Search for the cell housing the specified text and yield its (x, y) center coordinate. 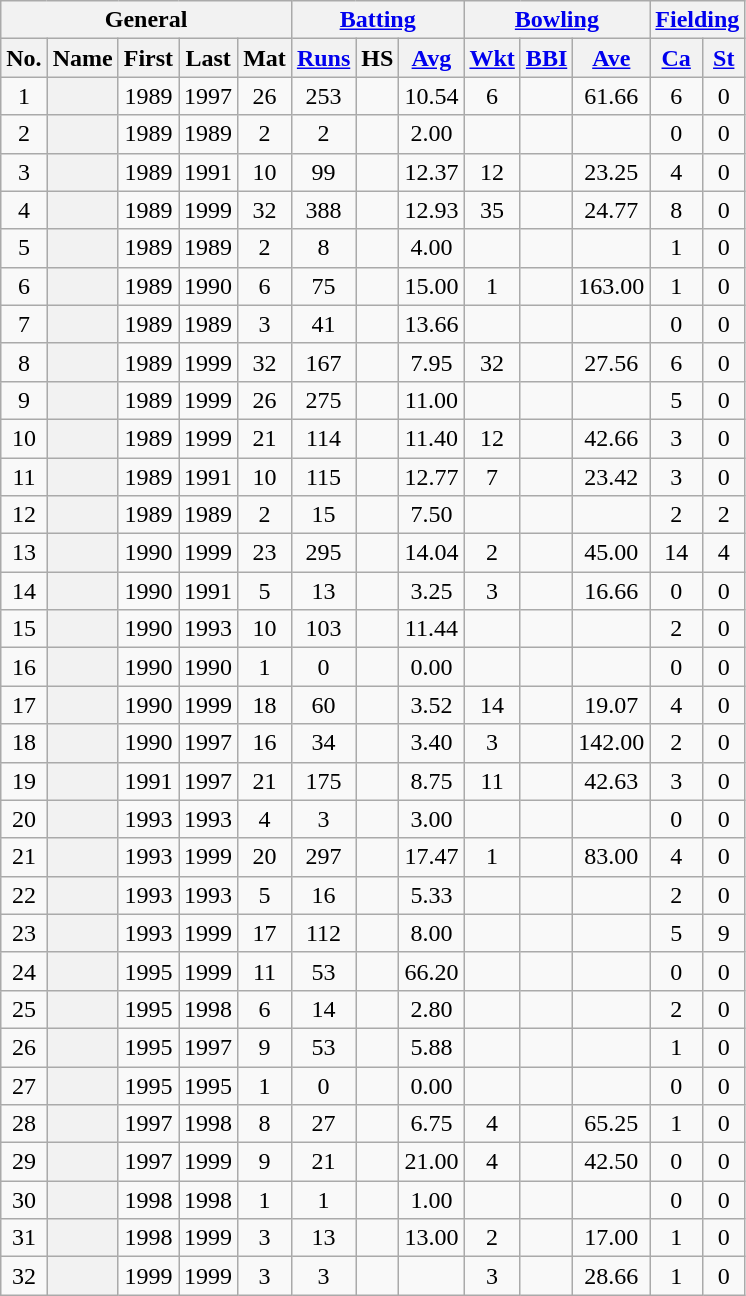
11.44 (432, 629)
295 (323, 553)
13.00 (432, 1238)
61.66 (612, 96)
30 (24, 1200)
41 (323, 324)
Avg (432, 58)
253 (323, 96)
42.63 (612, 781)
Name (82, 58)
388 (323, 210)
142.00 (612, 743)
3.52 (432, 705)
17.00 (612, 1238)
175 (323, 781)
7.95 (432, 362)
65.25 (612, 1124)
1.00 (432, 1200)
2.80 (432, 1009)
HS (378, 58)
Wkt (492, 58)
34 (323, 743)
114 (323, 438)
13.66 (432, 324)
23.25 (612, 172)
Batting (378, 20)
8.00 (432, 933)
25 (24, 1009)
42.50 (612, 1162)
11.40 (432, 438)
42.66 (612, 438)
12.93 (432, 210)
3.40 (432, 743)
Bowling (557, 20)
167 (323, 362)
15.00 (432, 286)
115 (323, 477)
10.54 (432, 96)
22 (24, 895)
St (724, 58)
8.75 (432, 781)
12.77 (432, 477)
31 (24, 1238)
Ave (612, 58)
14.04 (432, 553)
4.00 (432, 248)
Last (208, 58)
3.00 (432, 819)
275 (323, 400)
45.00 (612, 553)
60 (323, 705)
17.47 (432, 857)
103 (323, 629)
27.56 (612, 362)
35 (492, 210)
112 (323, 933)
7.50 (432, 515)
Mat (265, 58)
Runs (323, 58)
5.88 (432, 1047)
28.66 (612, 1276)
No. (24, 58)
5.33 (432, 895)
19.07 (612, 705)
16.66 (612, 591)
24.77 (612, 210)
21.00 (432, 1162)
3.25 (432, 591)
28 (24, 1124)
75 (323, 286)
24 (24, 971)
297 (323, 857)
163.00 (612, 286)
First (148, 58)
11.00 (432, 400)
2.00 (432, 134)
99 (323, 172)
12.37 (432, 172)
19 (24, 781)
BBI (546, 58)
83.00 (612, 857)
Fielding (698, 20)
23.42 (612, 477)
66.20 (432, 971)
Ca (676, 58)
6.75 (432, 1124)
29 (24, 1162)
General (146, 20)
